Return the [x, y] coordinate for the center point of the cell that contains the specified text.  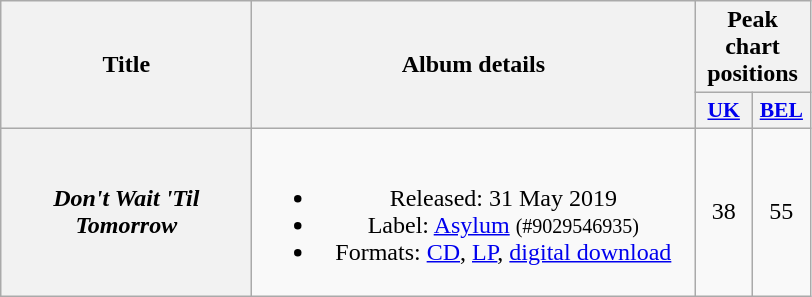
UK [724, 111]
Album details [474, 65]
55 [782, 212]
Title [126, 65]
BEL [782, 111]
Don't Wait 'Til Tomorrow [126, 212]
Released: 31 May 2019Label: Asylum (#9029546935)Formats: CD, LP, digital download [474, 212]
38 [724, 212]
Peak chart positions [752, 47]
